Capture the cell that displays the provided text and extract its (X, Y) central coordinate. 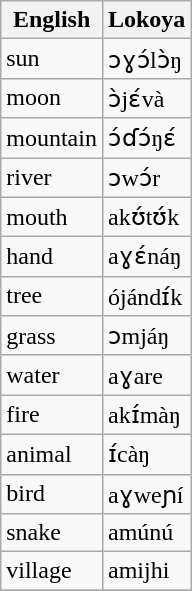
hand (52, 257)
Lokoya (146, 20)
ɔwɔ́r (146, 178)
aɣare (146, 375)
river (52, 178)
moon (52, 98)
bird (52, 494)
fire (52, 415)
ɔɣɔ́lɔ̀ŋ (146, 59)
snake (52, 533)
aɣweɲí (146, 494)
ójándɪ́k (146, 296)
grass (52, 336)
sun (52, 59)
English (52, 20)
ɪ́càŋ (146, 454)
water (52, 375)
akʊ́tʊ́k (146, 217)
village (52, 571)
ɔ́ɗɔ́ŋɛ́ (146, 138)
ɔ̀jɛ́và (146, 98)
animal (52, 454)
amijhi (146, 571)
mountain (52, 138)
ɔmjáŋ (146, 336)
aɣɛ́náŋ (146, 257)
tree (52, 296)
akɪ́màŋ (146, 415)
amúnú (146, 533)
mouth (52, 217)
